Provide the [x, y] coordinate of the cell's center where the given text is located.  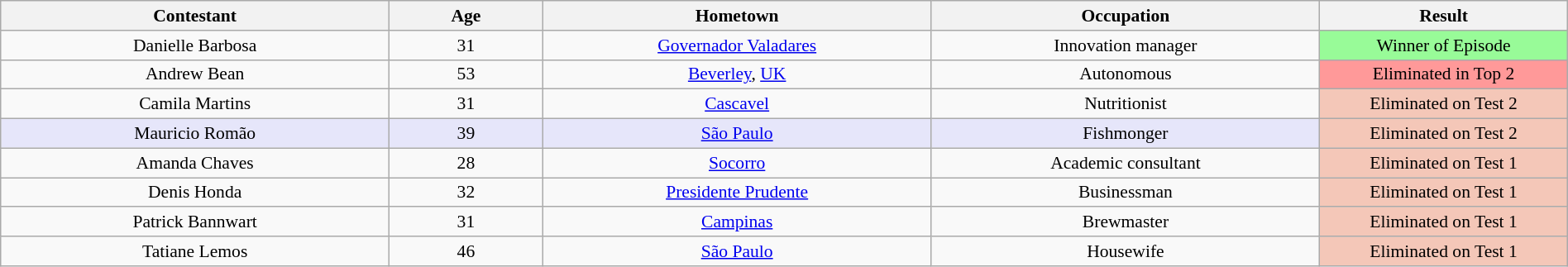
Winner of Episode [1444, 45]
Hometown [737, 16]
Occupation [1126, 16]
Tatiane Lemos [195, 251]
Governador Valadares [737, 45]
Housewife [1126, 251]
39 [466, 134]
46 [466, 251]
Age [466, 16]
Fishmonger [1126, 134]
Socorro [737, 163]
Cascavel [737, 104]
Campinas [737, 222]
Eliminated in Top 2 [1444, 74]
Andrew Bean [195, 74]
Result [1444, 16]
Brewmaster [1126, 222]
28 [466, 163]
Mauricio Romão [195, 134]
32 [466, 193]
Contestant [195, 16]
Beverley, UK [737, 74]
Presidente Prudente [737, 193]
Innovation manager [1126, 45]
Camila Martins [195, 104]
Amanda Chaves [195, 163]
Danielle Barbosa [195, 45]
53 [466, 74]
Autonomous [1126, 74]
Businessman [1126, 193]
Patrick Bannwart [195, 222]
Denis Honda [195, 193]
Nutritionist [1126, 104]
Academic consultant [1126, 163]
